Locate the cell with the specified text and output its (X, Y) center coordinate. 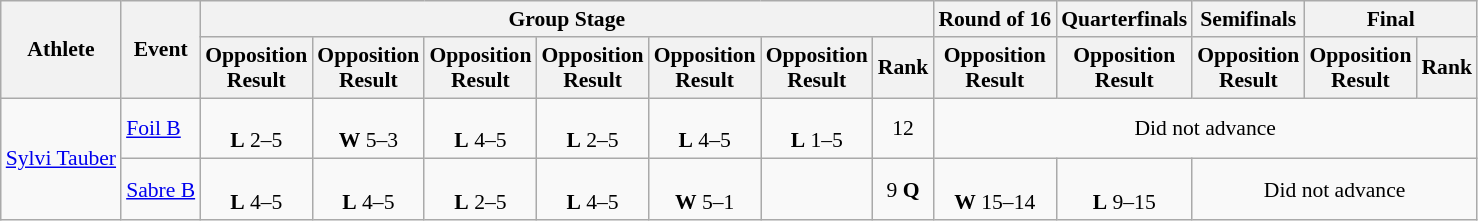
Foil B (160, 128)
Quarterfinals (1124, 19)
W 5–1 (705, 190)
Event (160, 50)
Final (1390, 19)
W 15–14 (994, 190)
Sabre B (160, 190)
9 Q (904, 190)
Semifinals (1248, 19)
L 1–5 (817, 128)
L 9–15 (1124, 190)
Group Stage (566, 19)
Round of 16 (994, 19)
Sylvi Tauber (61, 159)
W 5–3 (368, 128)
12 (904, 128)
Athlete (61, 50)
